Return the (x, y) coordinate for the center point of the cell that contains the specified text.  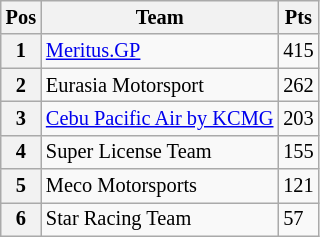
Cebu Pacific Air by KCMG (160, 118)
5 (21, 186)
415 (298, 51)
Eurasia Motorsport (160, 85)
2 (21, 85)
57 (298, 219)
121 (298, 186)
Star Racing Team (160, 219)
Pos (21, 17)
Team (160, 17)
Meritus.GP (160, 51)
1 (21, 51)
Super License Team (160, 152)
262 (298, 85)
3 (21, 118)
155 (298, 152)
Meco Motorsports (160, 186)
203 (298, 118)
6 (21, 219)
4 (21, 152)
Pts (298, 17)
